Find where the given text appears and provide that cell's center as [X, Y] coordinate. 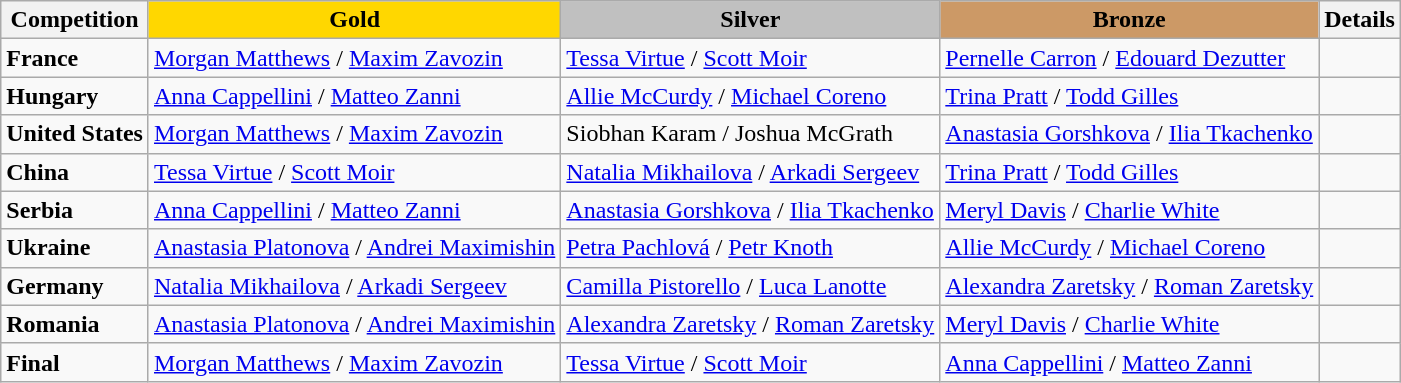
France [75, 58]
Serbia [75, 210]
Competition [75, 20]
Romania [75, 324]
Bronze [1130, 20]
Petra Pachlová / Petr Knoth [750, 248]
Pernelle Carron / Edouard Dezutter [1130, 58]
China [75, 172]
Camilla Pistorello / Luca Lanotte [750, 286]
Silver [750, 20]
Gold [354, 20]
Final [75, 362]
Germany [75, 286]
Ukraine [75, 248]
Siobhan Karam / Joshua McGrath [750, 134]
Details [1360, 20]
Hungary [75, 96]
United States [75, 134]
